Find where the given text appears and provide that cell's center as (x, y) coordinate. 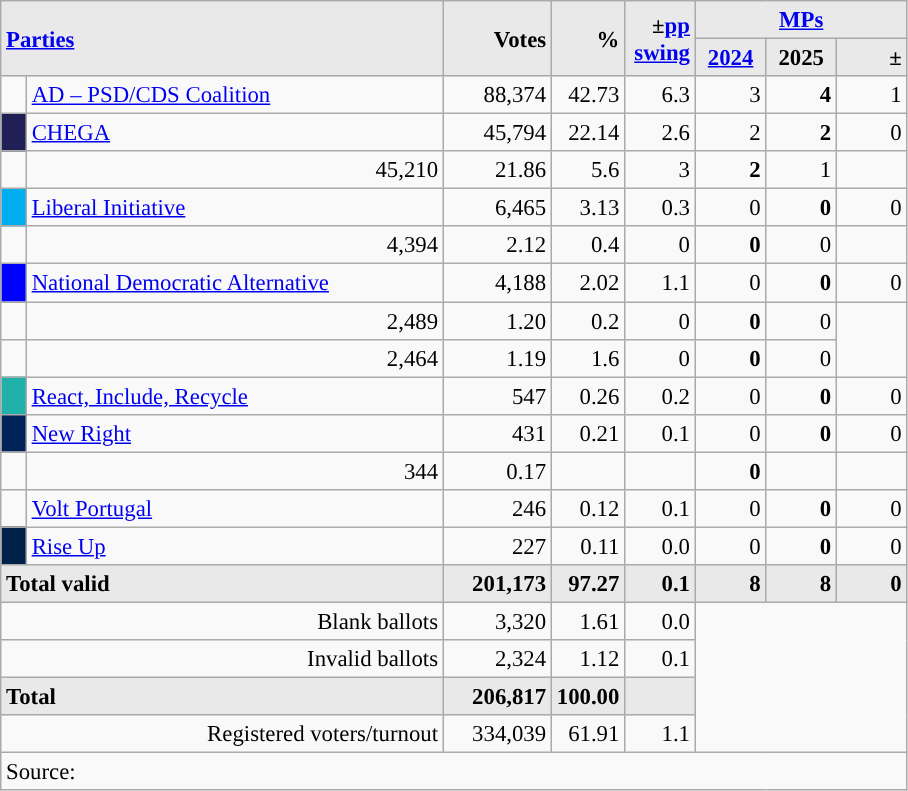
547 (497, 396)
Total (222, 697)
5.6 (588, 170)
45,210 (234, 170)
2.12 (497, 245)
344 (234, 471)
Invalid ballots (222, 659)
React, Include, Recycle (234, 396)
4 (802, 95)
0.12 (588, 509)
National Democratic Alternative (234, 283)
Registered voters/turnout (222, 734)
New Right (234, 433)
± (872, 58)
±pp swing (660, 38)
1.12 (588, 659)
4,394 (234, 245)
Blank ballots (222, 621)
Rise Up (234, 546)
2025 (802, 58)
% (588, 38)
227 (497, 546)
100.00 (588, 697)
21.86 (497, 170)
2,464 (234, 358)
1.20 (497, 321)
431 (497, 433)
2,324 (497, 659)
61.91 (588, 734)
0.17 (497, 471)
MPs (801, 20)
Volt Portugal (234, 509)
0.21 (588, 433)
6.3 (660, 95)
1.19 (497, 358)
246 (497, 509)
201,173 (497, 584)
97.27 (588, 584)
AD – PSD/CDS Coalition (234, 95)
334,039 (497, 734)
0.4 (588, 245)
6,465 (497, 208)
0.11 (588, 546)
1.6 (588, 358)
Liberal Initiative (234, 208)
4,188 (497, 283)
206,817 (497, 697)
2024 (730, 58)
2.02 (588, 283)
2.6 (660, 133)
CHEGA (234, 133)
88,374 (497, 95)
Parties (222, 38)
0.26 (588, 396)
0.3 (660, 208)
Votes (497, 38)
1.61 (588, 621)
2,489 (234, 321)
3,320 (497, 621)
42.73 (588, 95)
45,794 (497, 133)
Source: (454, 772)
3.13 (588, 208)
Total valid (222, 584)
22.14 (588, 133)
